Pinpoint the cell where the given text exists, returning its [X, Y] midpoint coordinate. 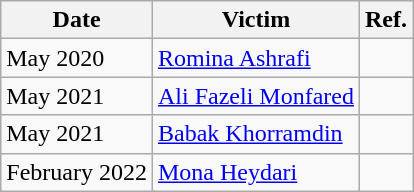
Ali Fazeli Monfared [256, 96]
Mona Heydari [256, 172]
Victim [256, 20]
Romina Ashrafi [256, 58]
Date [77, 20]
Ref. [386, 20]
May 2020 [77, 58]
Babak Khorramdin [256, 134]
February 2022 [77, 172]
